Extract the (x, y) coordinate from the center of the cell holding the provided text.  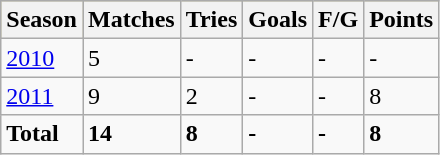
2011 (42, 96)
Goals (278, 20)
2 (212, 96)
Matches (131, 20)
Points (402, 20)
F/G (338, 20)
5 (131, 58)
Total (42, 134)
14 (131, 134)
2010 (42, 58)
Tries (212, 20)
9 (131, 96)
Season (42, 20)
